Locate the cell with the specified text and output its (X, Y) center coordinate. 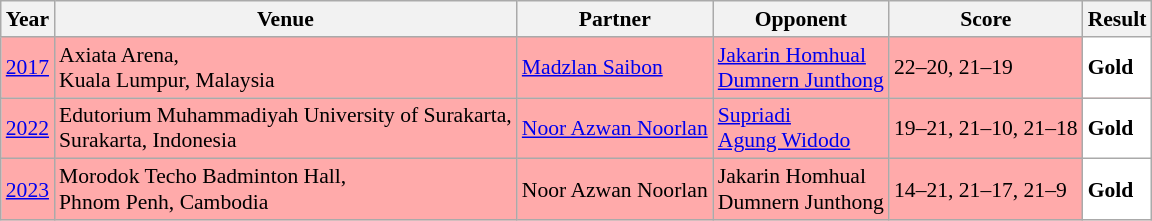
Edutorium Muhammadiyah University of Surakarta,Surakarta, Indonesia (286, 128)
Venue (286, 19)
22–20, 21–19 (986, 68)
2017 (28, 68)
Partner (615, 19)
14–21, 21–17, 21–9 (986, 190)
Year (28, 19)
2022 (28, 128)
19–21, 21–10, 21–18 (986, 128)
Supriadi Agung Widodo (801, 128)
2023 (28, 190)
Opponent (801, 19)
Madzlan Saibon (615, 68)
Result (1118, 19)
Score (986, 19)
Morodok Techo Badminton Hall,Phnom Penh, Cambodia (286, 190)
Axiata Arena,Kuala Lumpur, Malaysia (286, 68)
